Output the [X, Y] coordinate of the center of the cell containing the given text.  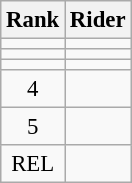
Rider [98, 20]
4 [33, 89]
5 [33, 127]
Rank [33, 20]
